Return [x, y] of the center of cell containing provided text 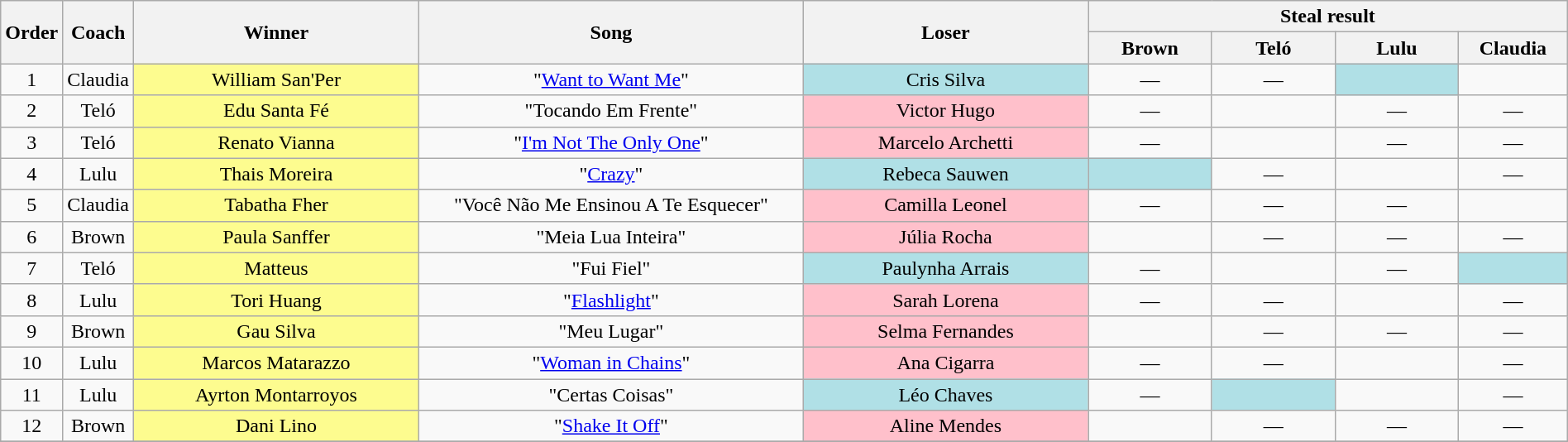
William San'Per [276, 79]
5 [31, 205]
Coach [98, 32]
Marcelo Archetti [945, 142]
"Fui Fiel" [610, 268]
Sarah Lorena [945, 300]
"Tocando Em Frente" [610, 111]
Tabatha Fher [276, 205]
"Shake It Off" [610, 426]
Ayrton Montarroyos [276, 395]
Winner [276, 32]
Gau Silva [276, 331]
4 [31, 174]
Edu Santa Fé [276, 111]
Thais Moreira [276, 174]
Ana Cigarra [945, 363]
7 [31, 268]
"Meu Lugar" [610, 331]
Dani Lino [276, 426]
11 [31, 395]
"Want to Want Me" [610, 79]
10 [31, 363]
"Crazy" [610, 174]
9 [31, 331]
8 [31, 300]
"I'm Not The Only One" [610, 142]
Tori Huang [276, 300]
12 [31, 426]
Rebeca Sauwen [945, 174]
Song [610, 32]
Aline Mendes [945, 426]
Steal result [1328, 17]
Marcos Matarazzo [276, 363]
Matteus [276, 268]
Júlia Rocha [945, 237]
Renato Vianna [276, 142]
"Woman in Chains" [610, 363]
Order [31, 32]
1 [31, 79]
Victor Hugo [945, 111]
"Meia Lua Inteira" [610, 237]
3 [31, 142]
Selma Fernandes [945, 331]
"Você Não Me Ensinou A Te Esquecer" [610, 205]
Léo Chaves [945, 395]
"Certas Coisas" [610, 395]
2 [31, 111]
Loser [945, 32]
Paulynha Arrais [945, 268]
6 [31, 237]
Paula Sanffer [276, 237]
"Flashlight" [610, 300]
Camilla Leonel [945, 205]
Cris Silva [945, 79]
